Locate the cell with the specified text and output its (x, y) center coordinate. 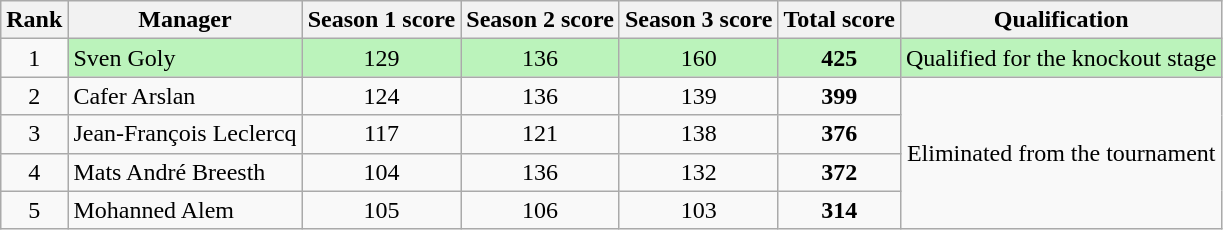
376 (839, 134)
Season 3 score (698, 20)
Manager (185, 20)
132 (698, 172)
372 (839, 172)
105 (382, 210)
106 (540, 210)
Cafer Arslan (185, 96)
138 (698, 134)
Jean-François Leclercq (185, 134)
103 (698, 210)
Qualified for the knockout stage (1061, 58)
Season 2 score (540, 20)
425 (839, 58)
Eliminated from the tournament (1061, 153)
Rank (34, 20)
139 (698, 96)
129 (382, 58)
121 (540, 134)
160 (698, 58)
Qualification (1061, 20)
314 (839, 210)
117 (382, 134)
1 (34, 58)
Mohanned Alem (185, 210)
4 (34, 172)
Total score (839, 20)
399 (839, 96)
Sven Goly (185, 58)
3 (34, 134)
104 (382, 172)
124 (382, 96)
Mats André Breesth (185, 172)
5 (34, 210)
2 (34, 96)
Season 1 score (382, 20)
